Determine the [x, y] coordinate at the center of the cell enclosing the given text.  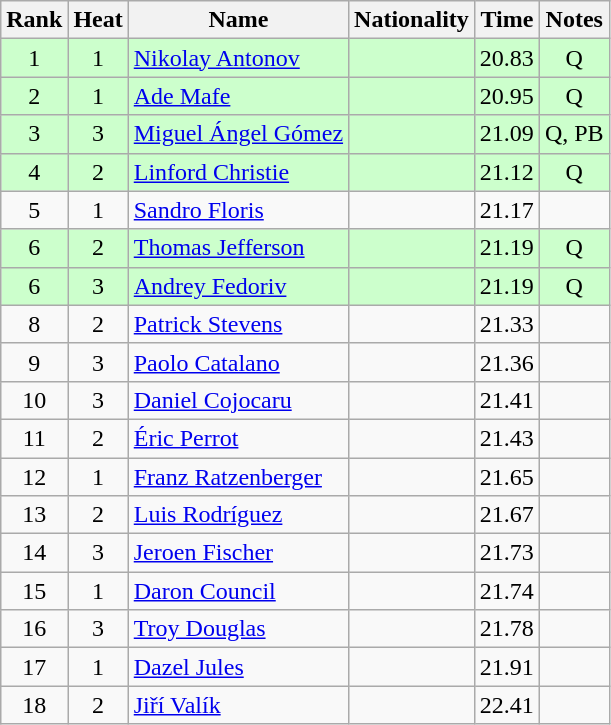
11 [34, 438]
Troy Douglas [238, 629]
13 [34, 515]
12 [34, 477]
4 [34, 172]
21.78 [506, 629]
Ade Mafe [238, 96]
9 [34, 362]
21.09 [506, 134]
21.67 [506, 515]
Linford Christie [238, 172]
10 [34, 400]
21.65 [506, 477]
Heat [98, 20]
Jiří Valík [238, 705]
15 [34, 591]
Paolo Catalano [238, 362]
20.95 [506, 96]
Nationality [412, 20]
Time [506, 20]
14 [34, 553]
Luis Rodríguez [238, 515]
Nikolay Antonov [238, 58]
Jeroen Fischer [238, 553]
Q, PB [574, 134]
22.41 [506, 705]
Daniel Cojocaru [238, 400]
21.73 [506, 553]
21.33 [506, 324]
21.91 [506, 667]
Franz Ratzenberger [238, 477]
Sandro Floris [238, 210]
18 [34, 705]
Name [238, 20]
20.83 [506, 58]
Notes [574, 20]
17 [34, 667]
Rank [34, 20]
21.74 [506, 591]
Miguel Ángel Gómez [238, 134]
Dazel Jules [238, 667]
21.43 [506, 438]
Éric Perrot [238, 438]
16 [34, 629]
Thomas Jefferson [238, 248]
21.41 [506, 400]
21.12 [506, 172]
21.36 [506, 362]
Patrick Stevens [238, 324]
Andrey Fedoriv [238, 286]
Daron Council [238, 591]
21.17 [506, 210]
8 [34, 324]
5 [34, 210]
